For the text-containing cell, return its midpoint in [x, y] coordinate format. 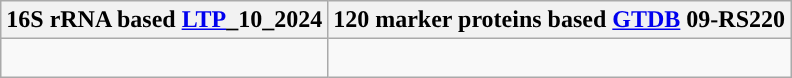
120 marker proteins based GTDB 09-RS220 [560, 20]
16S rRNA based LTP_10_2024 [164, 20]
